Locate the cell with the specified text and output its (X, Y) center coordinate. 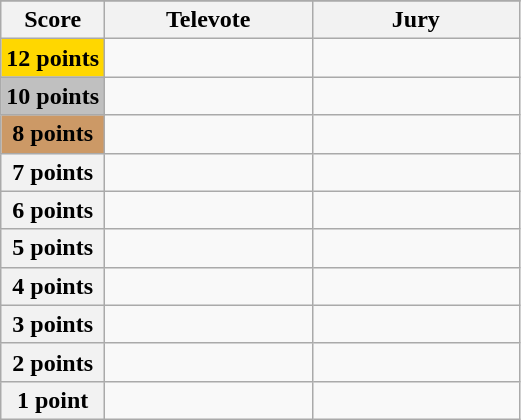
Jury (416, 20)
6 points (53, 210)
3 points (53, 324)
8 points (53, 134)
Televote (209, 20)
7 points (53, 172)
2 points (53, 362)
12 points (53, 58)
1 point (53, 400)
10 points (53, 96)
4 points (53, 286)
5 points (53, 248)
Score (53, 20)
